Determine the (x, y) coordinate at the center of the cell enclosing the given text.  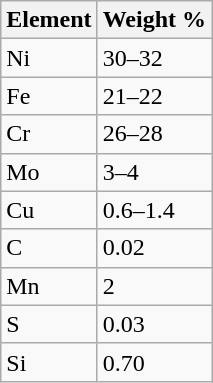
0.6–1.4 (154, 210)
Weight % (154, 20)
Cu (49, 210)
Mo (49, 172)
26–28 (154, 134)
Cr (49, 134)
Element (49, 20)
Mn (49, 286)
Si (49, 362)
30–32 (154, 58)
Ni (49, 58)
2 (154, 286)
C (49, 248)
0.02 (154, 248)
Fe (49, 96)
0.70 (154, 362)
21–22 (154, 96)
3–4 (154, 172)
S (49, 324)
0.03 (154, 324)
